Search for the cell housing the specified text and yield its [X, Y] center coordinate. 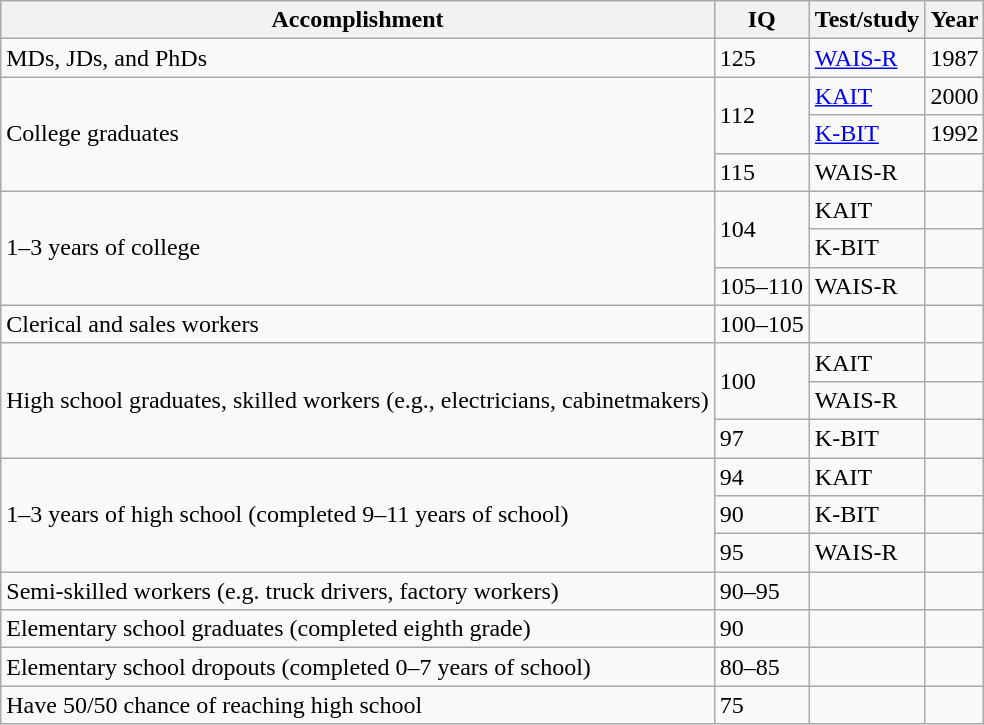
Semi-skilled workers (e.g. truck drivers, factory workers) [358, 591]
1992 [954, 134]
100 [762, 381]
2000 [954, 96]
100–105 [762, 324]
MDs, JDs, and PhDs [358, 58]
High school graduates, skilled workers (e.g., electricians, cabinetmakers) [358, 400]
Clerical and sales workers [358, 324]
Elementary school graduates (completed eighth grade) [358, 629]
94 [762, 477]
104 [762, 229]
75 [762, 705]
IQ [762, 20]
97 [762, 438]
115 [762, 172]
1–3 years of college [358, 248]
1–3 years of high school (completed 9–11 years of school) [358, 515]
Elementary school dropouts (completed 0–7 years of school) [358, 667]
Have 50/50 chance of reaching high school [358, 705]
105–110 [762, 286]
90–95 [762, 591]
80–85 [762, 667]
Test/study [867, 20]
Year [954, 20]
125 [762, 58]
College graduates [358, 134]
1987 [954, 58]
112 [762, 115]
Accomplishment [358, 20]
95 [762, 553]
